For the text-containing cell, return its midpoint in (x, y) coordinate format. 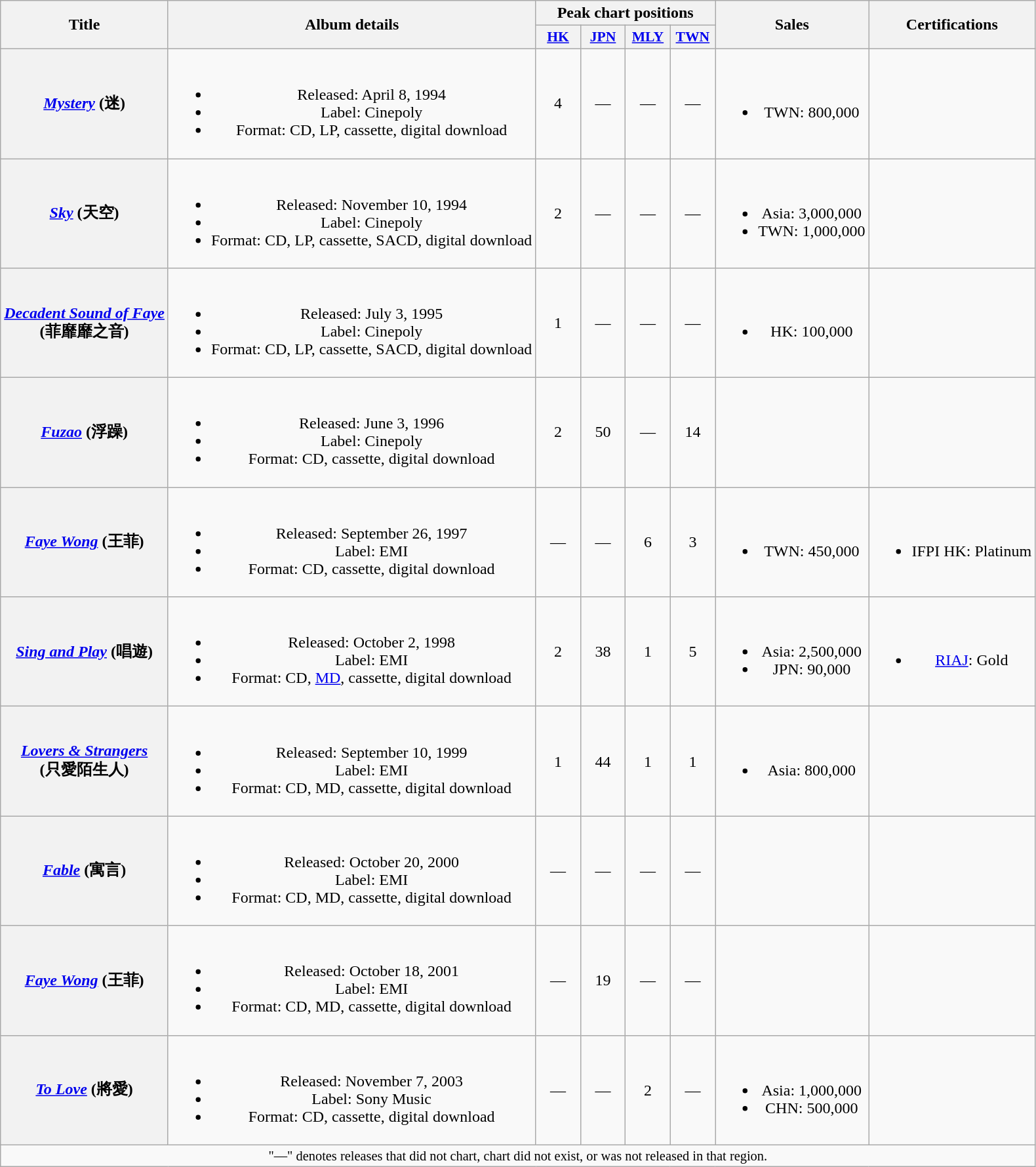
Decadent Sound of Faye(菲靡靡之音) (85, 323)
Peak chart positions (626, 13)
TWN (692, 37)
"—" denotes releases that did not chart, chart did not exist, or was not released in that region. (518, 1156)
3 (692, 542)
Asia: 3,000,000TWN: 1,000,000 (792, 214)
44 (603, 761)
Mystery (迷) (85, 104)
Title (85, 25)
50 (603, 433)
HK: 100,000 (792, 323)
Album details (351, 25)
Sing and Play (唱遊) (85, 652)
6 (648, 542)
HK (558, 37)
Fable (寓言) (85, 871)
Released: November 7, 2003Label: Sony MusicFormat: CD, cassette, digital download (351, 1090)
Lovers & Strangers(只愛陌生人) (85, 761)
Asia: 800,000 (792, 761)
38 (603, 652)
Released: November 10, 1994Label: CinepolyFormat: CD, LP, cassette, SACD, digital download (351, 214)
5 (692, 652)
Released: July 3, 1995Label: CinepolyFormat: CD, LP, cassette, SACD, digital download (351, 323)
TWN: 800,000 (792, 104)
14 (692, 433)
Fuzao (浮躁) (85, 433)
To Love (將愛) (85, 1090)
Released: June 3, 1996Label: CinepolyFormat: CD, cassette, digital download (351, 433)
Released: September 10, 1999Label: EMIFormat: CD, MD, cassette, digital download (351, 761)
19 (603, 980)
Released: April 8, 1994Label: CinepolyFormat: CD, LP, cassette, digital download (351, 104)
Certifications (952, 25)
Released: October 20, 2000Label: EMIFormat: CD, MD, cassette, digital download (351, 871)
Released: October 18, 2001Label: EMIFormat: CD, MD, cassette, digital download (351, 980)
TWN: 450,000 (792, 542)
4 (558, 104)
IFPI HK: Platinum (952, 542)
JPN (603, 37)
Sales (792, 25)
Asia: 1,000,000CHN: 500,000 (792, 1090)
Asia: 2,500,000JPN: 90,000 (792, 652)
Sky (天空) (85, 214)
RIAJ: Gold (952, 652)
Released: September 26, 1997Label: EMIFormat: CD, cassette, digital download (351, 542)
Released: October 2, 1998Label: EMIFormat: CD, MD, cassette, digital download (351, 652)
MLY (648, 37)
